Return the (X, Y) coordinate for the center point of the cell that contains the specified text.  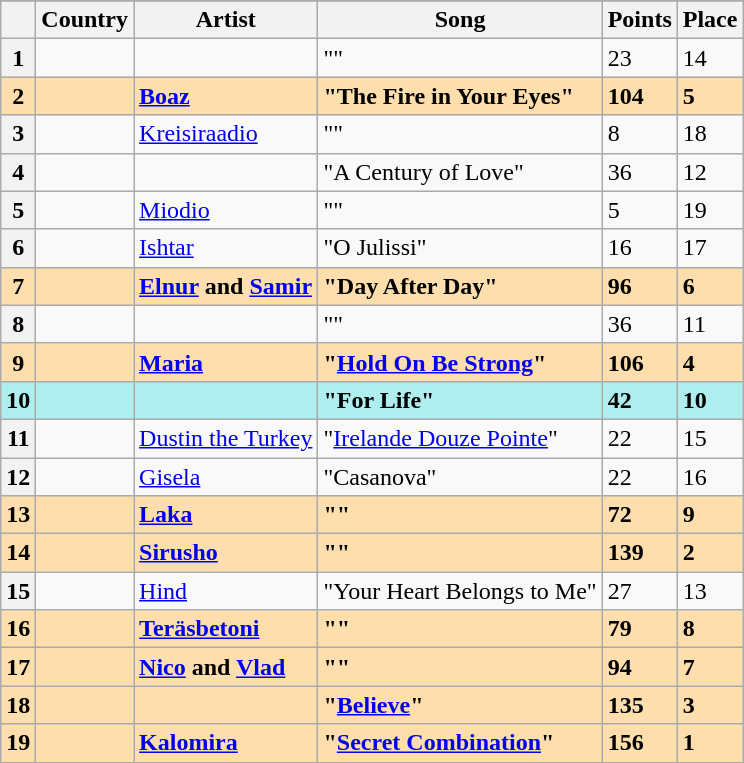
156 (640, 743)
27 (640, 591)
"Casanova" (460, 477)
96 (640, 286)
106 (640, 362)
Place (710, 20)
42 (640, 400)
"For Life" (460, 400)
Elnur and Samir (226, 286)
"The Fire in Your Eyes" (460, 96)
Maria (226, 362)
"Day After Day" (460, 286)
Points (640, 20)
Hind (226, 591)
72 (640, 515)
104 (640, 96)
Artist (226, 20)
"A Century of Love" (460, 172)
"Hold On Be Strong" (460, 362)
79 (640, 629)
Teräsbetoni (226, 629)
Sirusho (226, 553)
23 (640, 58)
Kreisiraadio (226, 134)
Laka (226, 515)
139 (640, 553)
Boaz (226, 96)
"Your Heart Belongs to Me" (460, 591)
94 (640, 667)
"O Julissi" (460, 248)
Song (460, 20)
Kalomira (226, 743)
Country (85, 20)
Dustin the Turkey (226, 438)
Miodio (226, 210)
135 (640, 705)
Gisela (226, 477)
Nico and Vlad (226, 667)
"Believe" (460, 705)
Ishtar (226, 248)
"Secret Combination" (460, 743)
"Irelande Douze Pointe" (460, 438)
